Determine the (x, y) coordinate at the center of the cell enclosing the given text.  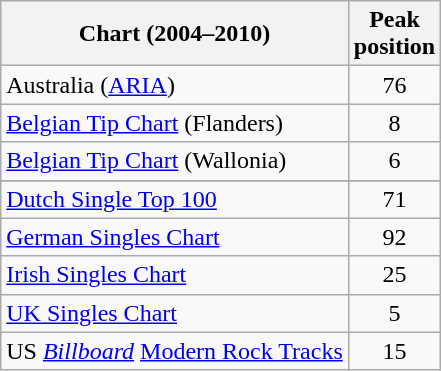
UK Singles Chart (175, 313)
Dutch Single Top 100 (175, 199)
Australia (ARIA) (175, 85)
Peakposition (394, 34)
6 (394, 161)
15 (394, 351)
Belgian Tip Chart (Wallonia) (175, 161)
Irish Singles Chart (175, 275)
German Singles Chart (175, 237)
92 (394, 237)
8 (394, 123)
76 (394, 85)
Belgian Tip Chart (Flanders) (175, 123)
25 (394, 275)
Chart (2004–2010) (175, 34)
US Billboard Modern Rock Tracks (175, 351)
71 (394, 199)
5 (394, 313)
